Identify which cell holds the provided text, then report its [x, y] central coordinate. 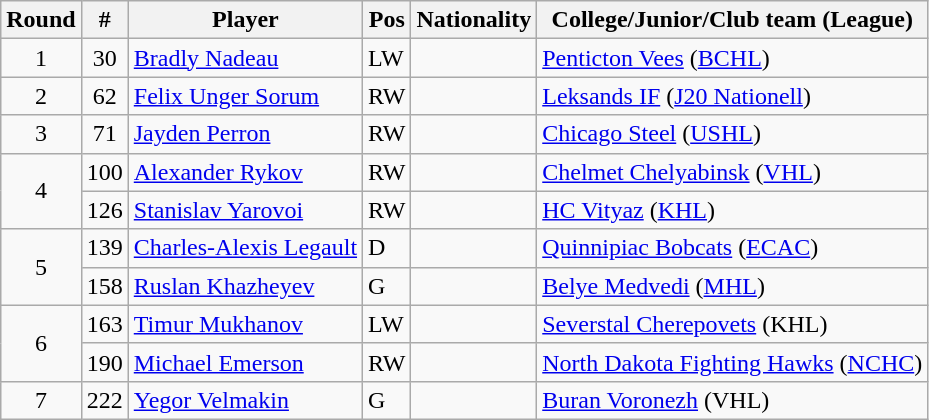
Player [245, 20]
Buran Voronezh (VHL) [732, 400]
100 [104, 172]
62 [104, 96]
Round [41, 20]
126 [104, 210]
1 [41, 58]
Bradly Nadeau [245, 58]
190 [104, 362]
71 [104, 134]
Nationality [474, 20]
Pos [387, 20]
Chicago Steel (USHL) [732, 134]
Quinnipiac Bobcats (ECAC) [732, 248]
HC Vityaz (KHL) [732, 210]
163 [104, 324]
5 [41, 267]
D [387, 248]
Belye Medvedi (MHL) [732, 286]
Alexander Rykov [245, 172]
Michael Emerson [245, 362]
Timur Mukhanov [245, 324]
Stanislav Yarovoi [245, 210]
222 [104, 400]
Yegor Velmakin [245, 400]
139 [104, 248]
Leksands IF (J20 Nationell) [732, 96]
2 [41, 96]
Ruslan Khazheyev [245, 286]
College/Junior/Club team (League) [732, 20]
4 [41, 191]
# [104, 20]
30 [104, 58]
Severstal Cherepovets (KHL) [732, 324]
6 [41, 343]
Felix Unger Sorum [245, 96]
Chelmet Chelyabinsk (VHL) [732, 172]
3 [41, 134]
7 [41, 400]
North Dakota Fighting Hawks (NCHC) [732, 362]
158 [104, 286]
Charles-Alexis Legault [245, 248]
Jayden Perron [245, 134]
Penticton Vees (BCHL) [732, 58]
